Identify which cell holds the provided text, then report its (X, Y) central coordinate. 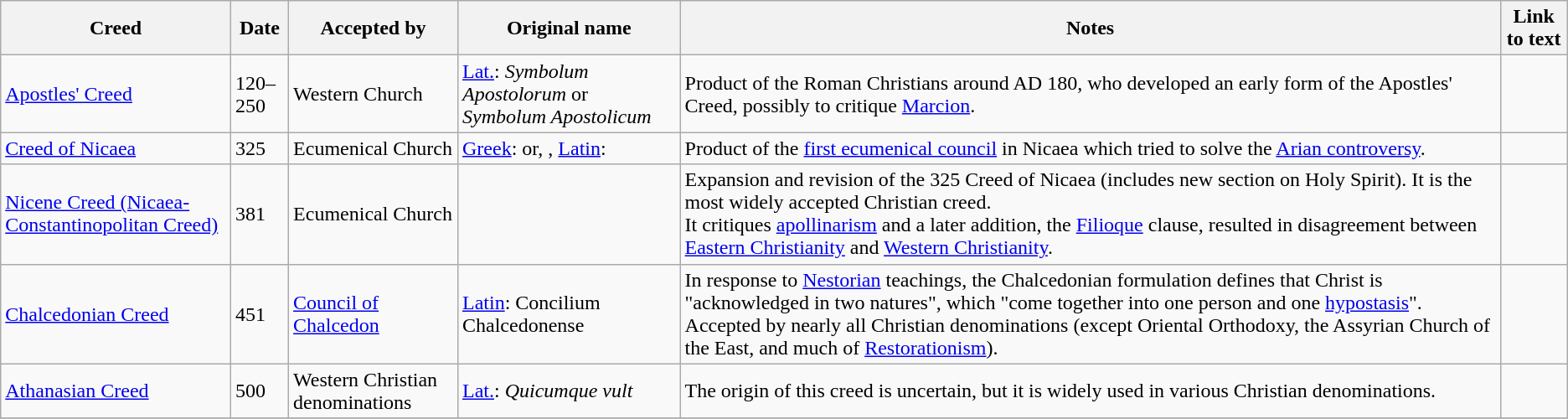
451 (260, 313)
Link to text (1534, 28)
325 (260, 148)
Western Christian denominations (374, 391)
Creed (116, 28)
Product of the first ecumenical council in Nicaea which tried to solve the Arian controversy. (1091, 148)
Accepted by (374, 28)
Creed of Nicaea (116, 148)
Nicene Creed (Nicaea-Constantinopolitan Creed) (116, 215)
The origin of this creed is uncertain, but it is widely used in various Christian denominations. (1091, 391)
500 (260, 391)
Apostles' Creed (116, 94)
Greek: or, , Latin: (569, 148)
Lat.: Symbolum Apostolorum or Symbolum Apostolicum (569, 94)
381 (260, 215)
Notes (1091, 28)
Date (260, 28)
Product of the Roman Christians around AD 180, who developed an early form of the Apostles' Creed, possibly to critique Marcion. (1091, 94)
120–250 (260, 94)
Chalcedonian Creed (116, 313)
Lat.: Quicumque vult (569, 391)
Western Church (374, 94)
Athanasian Creed (116, 391)
Latin: Concilium Chalcedonense (569, 313)
Original name (569, 28)
Council of Chalcedon (374, 313)
